Provide the (x, y) coordinate of the cell's center where the given text is located.  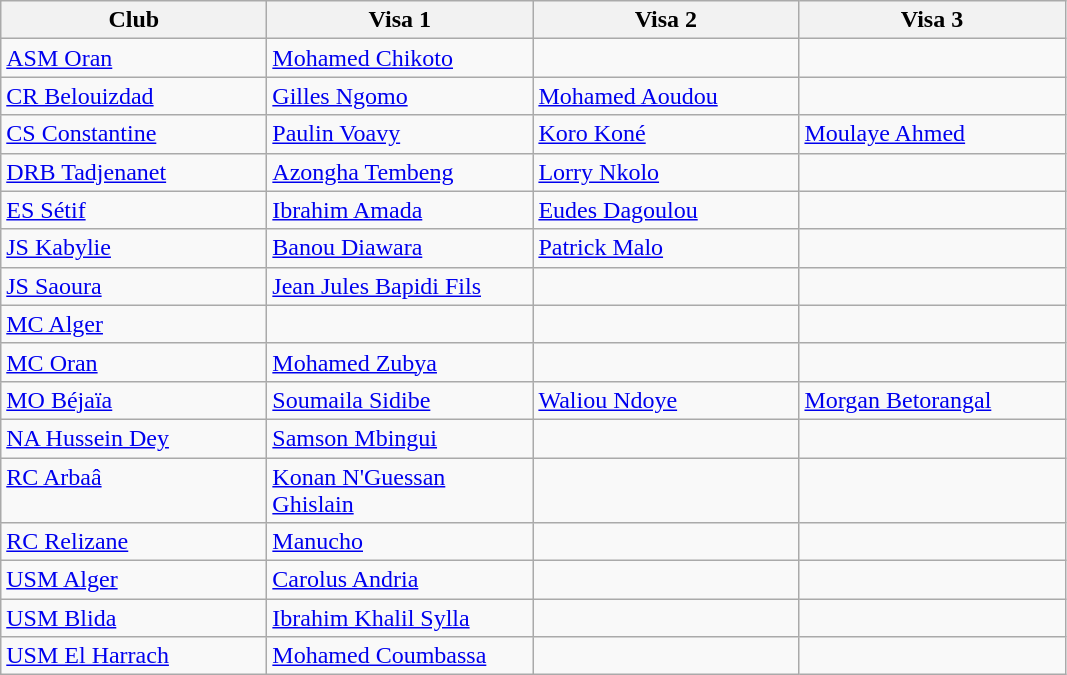
Lorry Nkolo (666, 172)
CR Belouizdad (134, 96)
Banou Diawara (400, 248)
RC Relizane (134, 542)
Jean Jules Bapidi Fils (400, 286)
MO Béjaïa (134, 400)
JS Kabylie (134, 248)
NA Hussein Dey (134, 438)
Koro Koné (666, 134)
Mohamed Chikoto (400, 58)
Moulaye Ahmed (932, 134)
USM El Harrach (134, 656)
Mohamed Coumbassa (400, 656)
DRB Tadjenanet (134, 172)
USM Alger (134, 580)
Visa 3 (932, 20)
Mohamed Aoudou (666, 96)
Manucho (400, 542)
ES Sétif (134, 210)
MC Oran (134, 362)
Ibrahim Khalil Sylla (400, 618)
Morgan Betorangal (932, 400)
Gilles Ngomo (400, 96)
Azongha Tembeng (400, 172)
Eudes Dagoulou (666, 210)
USM Blida (134, 618)
Patrick Malo (666, 248)
Mohamed Zubya (400, 362)
Ibrahim Amada (400, 210)
Paulin Voavy (400, 134)
Club (134, 20)
JS Saoura (134, 286)
ASM Oran (134, 58)
Konan N'Guessan Ghislain (400, 490)
Samson Mbingui (400, 438)
MC Alger (134, 324)
Visa 2 (666, 20)
RC Arbaâ (134, 490)
CS Constantine (134, 134)
Soumaila Sidibe (400, 400)
Visa 1 (400, 20)
Carolus Andria (400, 580)
Waliou Ndoye (666, 400)
